Locate the cell with the specified text and output its (X, Y) center coordinate. 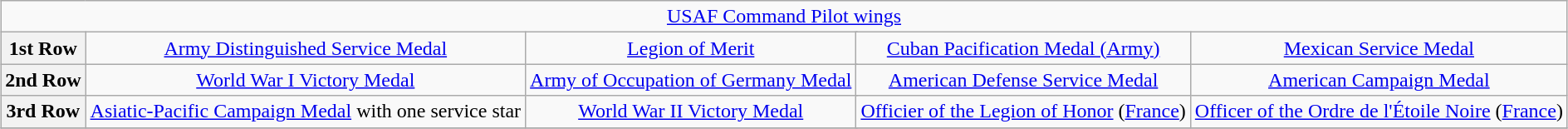
1st Row (43, 48)
Asiatic-Pacific Campaign Medal with one service star (306, 112)
Officier of the Legion of Honor (France) (1023, 112)
American Campaign Medal (1379, 80)
Mexican Service Medal (1379, 48)
World War I Victory Medal (306, 80)
World War II Victory Medal (691, 112)
Legion of Merit (691, 48)
2nd Row (43, 80)
Army Distinguished Service Medal (306, 48)
American Defense Service Medal (1023, 80)
Officer of the Ordre de l'Étoile Noire (France) (1379, 112)
USAF Command Pilot wings (784, 17)
3rd Row (43, 112)
Army of Occupation of Germany Medal (691, 80)
Cuban Pacification Medal (Army) (1023, 48)
